Pinpoint the cell where the given text exists, returning its (X, Y) midpoint coordinate. 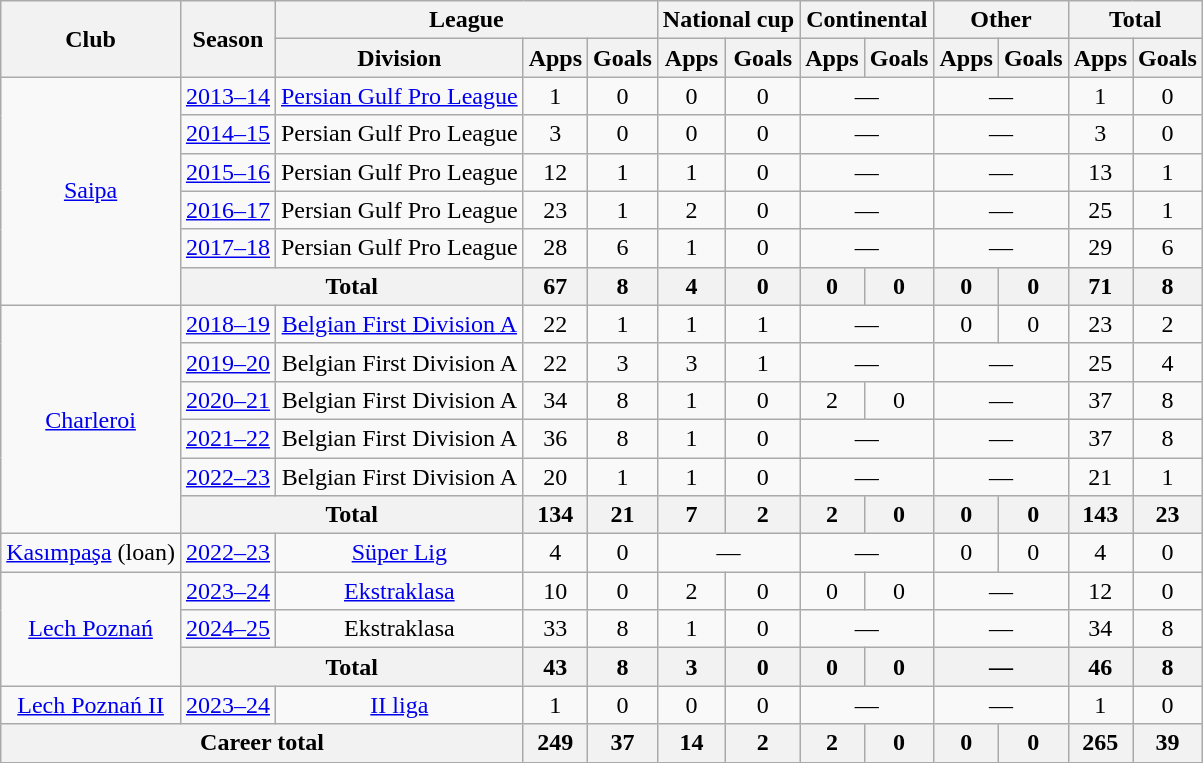
Kasımpaşa (loan) (91, 553)
Saipa (91, 191)
2014–15 (228, 134)
36 (555, 438)
Lech Poznań (91, 629)
II liga (399, 705)
Lech Poznań II (91, 705)
143 (1100, 515)
2017–18 (228, 248)
2021–22 (228, 438)
2020–21 (228, 400)
29 (1100, 248)
67 (555, 286)
Süper Lig (399, 553)
Season (228, 39)
League (466, 20)
Club (91, 39)
249 (555, 743)
7 (691, 515)
2018–19 (228, 324)
Charleroi (91, 419)
2016–17 (228, 210)
33 (555, 629)
39 (1168, 743)
2019–20 (228, 362)
Division (399, 58)
2013–14 (228, 96)
13 (1100, 172)
2024–25 (228, 629)
28 (555, 248)
14 (691, 743)
43 (555, 667)
71 (1100, 286)
2015–16 (228, 172)
Career total (262, 743)
134 (555, 515)
265 (1100, 743)
Continental (867, 20)
National cup (728, 20)
20 (555, 477)
Other (1001, 20)
10 (555, 591)
46 (1100, 667)
